Extract the (X, Y) coordinate from the center of the cell holding the provided text.  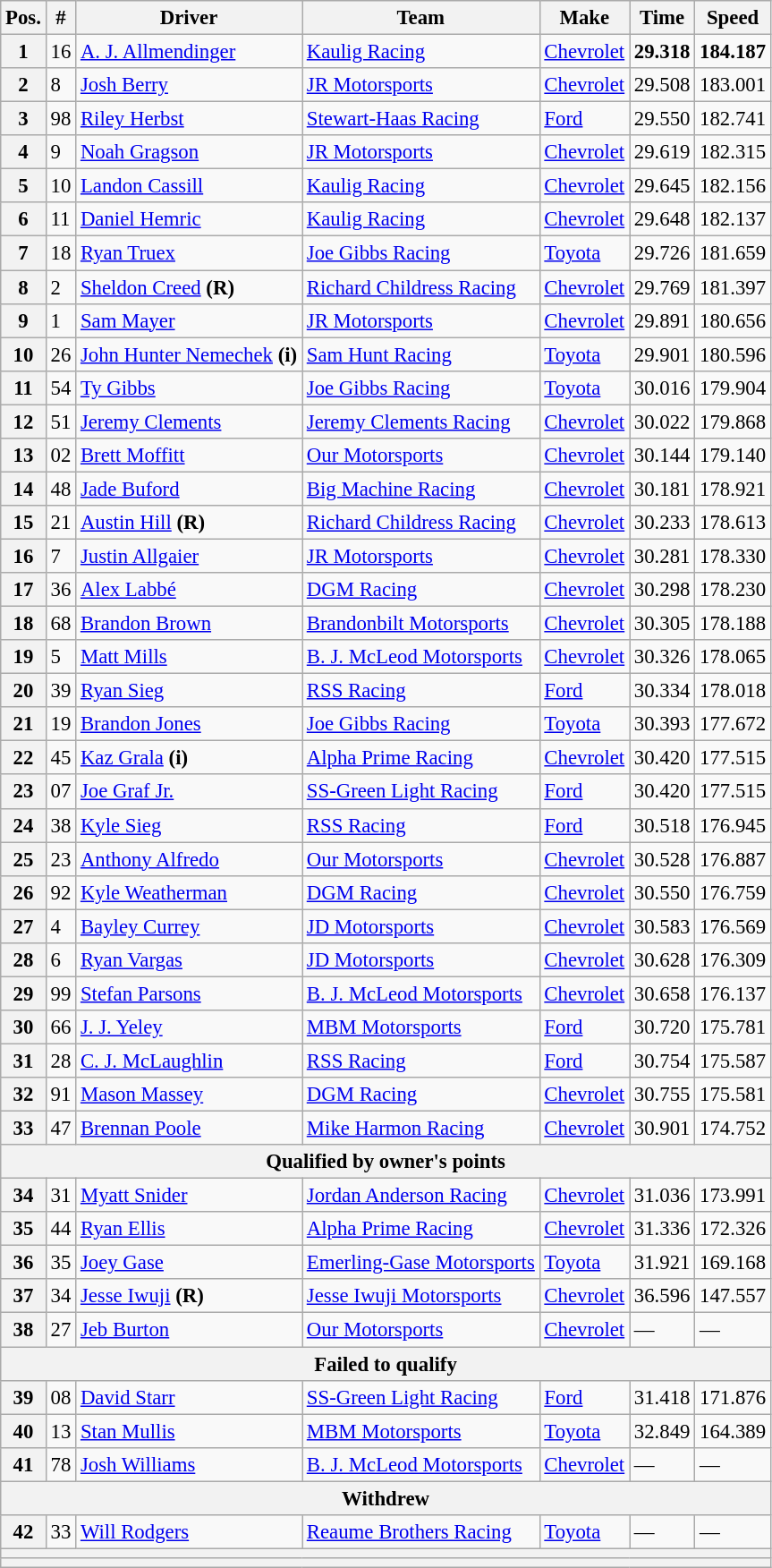
30.583 (662, 926)
Big Machine Racing (421, 489)
Jeb Burton (190, 1330)
30.298 (662, 590)
Stan Mullis (190, 1431)
Ryan Sieg (190, 691)
Daniel Hemric (190, 219)
184.187 (734, 52)
182.156 (734, 186)
29.550 (662, 119)
31.036 (662, 1196)
Alex Labbé (190, 590)
179.140 (734, 456)
12 (23, 422)
29.619 (662, 152)
02 (61, 456)
179.904 (734, 388)
30.334 (662, 691)
08 (61, 1397)
Will Rodgers (190, 1532)
30.305 (662, 624)
176.569 (734, 926)
172.326 (734, 1229)
182.741 (734, 119)
A. J. Allmendinger (190, 52)
176.137 (734, 993)
Brandon Jones (190, 724)
30.628 (662, 960)
Landon Cassill (190, 186)
C. J. McLaughlin (190, 1061)
181.397 (734, 287)
178.188 (734, 624)
Jeremy Clements (190, 422)
30.528 (662, 859)
183.001 (734, 85)
Noah Gragson (190, 152)
25 (23, 859)
David Starr (190, 1397)
Kyle Sieg (190, 825)
20 (23, 691)
164.389 (734, 1431)
54 (61, 388)
66 (61, 1027)
Brennan Poole (190, 1129)
Emerling-Gase Motorsports (421, 1263)
Joe Graf Jr. (190, 792)
Josh Berry (190, 85)
Stewart-Haas Racing (421, 119)
173.991 (734, 1196)
29.891 (662, 320)
Joey Gase (190, 1263)
Jade Buford (190, 489)
Matt Mills (190, 657)
Jesse Iwuji (R) (190, 1297)
98 (61, 119)
Brett Moffitt (190, 456)
29.901 (662, 354)
Brandonbilt Motorsports (421, 624)
07 (61, 792)
Time (662, 18)
176.887 (734, 859)
# (61, 18)
Jesse Iwuji Motorsports (421, 1297)
29.648 (662, 219)
179.868 (734, 422)
Brandon Brown (190, 624)
3 (23, 119)
30.326 (662, 657)
44 (61, 1229)
30.755 (662, 1095)
36.596 (662, 1297)
180.596 (734, 354)
J. J. Yeley (190, 1027)
45 (61, 758)
Sam Hunt Racing (421, 354)
Josh Williams (190, 1464)
29.726 (662, 253)
174.752 (734, 1129)
32 (23, 1095)
175.587 (734, 1061)
99 (61, 993)
30.518 (662, 825)
91 (61, 1095)
30.233 (662, 523)
51 (61, 422)
48 (61, 489)
147.557 (734, 1297)
31.921 (662, 1263)
Ryan Truex (190, 253)
176.945 (734, 825)
Qualified by owner's points (386, 1162)
182.315 (734, 152)
178.921 (734, 489)
24 (23, 825)
176.309 (734, 960)
37 (23, 1297)
175.781 (734, 1027)
182.137 (734, 219)
Ty Gibbs (190, 388)
Justin Allgaier (190, 556)
180.656 (734, 320)
Driver (190, 18)
Kyle Weatherman (190, 892)
30.658 (662, 993)
41 (23, 1464)
29.318 (662, 52)
176.759 (734, 892)
171.876 (734, 1397)
31.418 (662, 1397)
Speed (734, 18)
178.230 (734, 590)
Jeremy Clements Racing (421, 422)
Team (421, 18)
32.849 (662, 1431)
John Hunter Nemechek (i) (190, 354)
14 (23, 489)
Sam Mayer (190, 320)
Make (584, 18)
Pos. (23, 18)
178.018 (734, 691)
Austin Hill (R) (190, 523)
Riley Herbst (190, 119)
78 (61, 1464)
29.645 (662, 186)
29.508 (662, 85)
Withdrew (386, 1498)
92 (61, 892)
178.613 (734, 523)
17 (23, 590)
177.672 (734, 724)
Stefan Parsons (190, 993)
30.754 (662, 1061)
Failed to qualify (386, 1364)
169.168 (734, 1263)
Bayley Currey (190, 926)
40 (23, 1431)
Jordan Anderson Racing (421, 1196)
175.581 (734, 1095)
15 (23, 523)
Myatt Snider (190, 1196)
181.659 (734, 253)
30.181 (662, 489)
42 (23, 1532)
Reaume Brothers Racing (421, 1532)
178.065 (734, 657)
22 (23, 758)
Ryan Vargas (190, 960)
30.144 (662, 456)
31.336 (662, 1229)
Mike Harmon Racing (421, 1129)
68 (61, 624)
Kaz Grala (i) (190, 758)
30.550 (662, 892)
30.720 (662, 1027)
30 (23, 1027)
178.330 (734, 556)
Ryan Ellis (190, 1229)
30.022 (662, 422)
47 (61, 1129)
Mason Massey (190, 1095)
30.016 (662, 388)
29.769 (662, 287)
Sheldon Creed (R) (190, 287)
30.281 (662, 556)
29 (23, 993)
Anthony Alfredo (190, 859)
30.901 (662, 1129)
30.393 (662, 724)
